Scan for the cell matching the given text and deliver its (X, Y) coordinate at center. 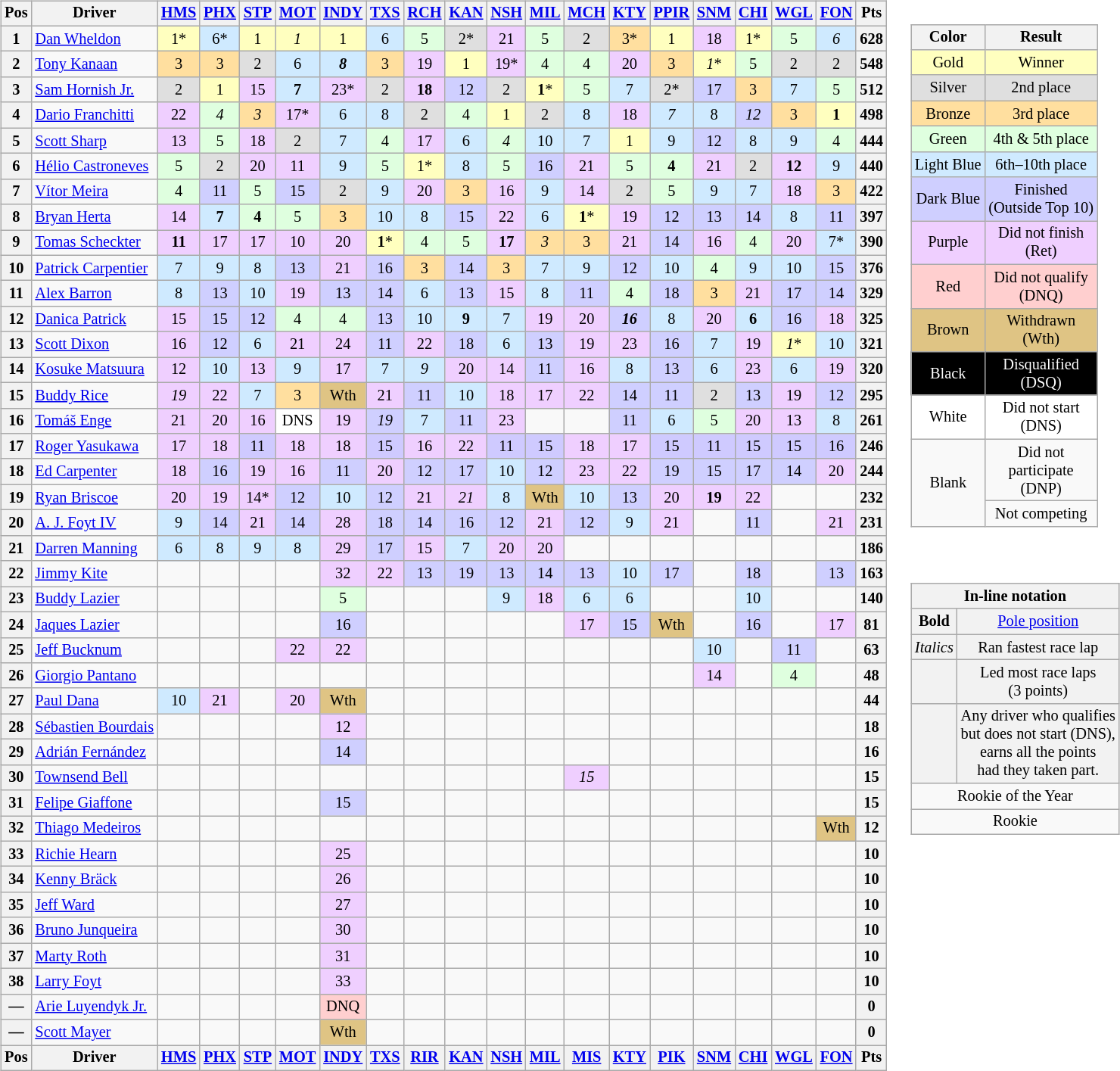
Red (947, 286)
PIK (672, 1058)
34 (16, 880)
Did not finish(Ret) (1041, 243)
232 (871, 497)
White (947, 417)
Ryan Briscoe (94, 497)
Jeff Ward (94, 905)
MIS (586, 1058)
Green (947, 139)
Dario Franchitti (94, 115)
Arie Luyendyk Jr. (94, 1007)
A. J. Foyt IV (94, 523)
Felipe Giaffone (94, 803)
Dan Wheldon (94, 39)
Any driver who qualifiesbut does not start (DNS),earns all the pointshad they taken part. (1038, 743)
Hélio Castroneves (94, 167)
Tomáš Enge (94, 421)
7* (837, 243)
35 (16, 905)
321 (871, 344)
163 (871, 574)
Jeff Bucknum (94, 650)
Thiago Medeiros (94, 829)
Dark Blue (947, 199)
Result (1041, 37)
Giorgio Pantano (94, 676)
38 (16, 982)
444 (871, 141)
Richie Hearn (94, 854)
3rd place (1041, 114)
320 (871, 370)
231 (871, 523)
6th–10th place (1041, 164)
17* (297, 115)
140 (871, 599)
Townsend Bell (94, 777)
Paul Dana (94, 701)
261 (871, 421)
Darren Manning (94, 548)
Jimmy Kite (94, 574)
Scott Sharp (94, 141)
DNQ (343, 1007)
329 (871, 294)
In-line notation (1016, 596)
548 (871, 64)
Italics (934, 647)
422 (871, 191)
397 (871, 217)
Scott Dixon (94, 344)
Black (947, 374)
Withdrawn(Wth) (1041, 330)
Patrick Carpentier (94, 268)
Winner (1041, 63)
Kosuke Matsuura (94, 370)
244 (871, 472)
Rookie (1016, 822)
2nd place (1041, 88)
Sébastien Bourdais (94, 727)
Ran fastest race lap (1038, 647)
Marty Roth (94, 956)
Led most race laps(3 points) (1038, 682)
Scott Mayer (94, 1032)
440 (871, 167)
Bold (934, 621)
Disqualified(DSQ) (1041, 374)
Roger Yasukawa (94, 447)
325 (871, 319)
Finished(Outside Top 10) (1041, 199)
RCH (424, 14)
Brown (947, 330)
23* (343, 90)
37 (16, 956)
512 (871, 90)
36 (16, 930)
Silver (947, 88)
Ed Carpenter (94, 472)
376 (871, 268)
44 (871, 701)
19* (506, 64)
3* (630, 39)
Pole position (1038, 621)
DNS (297, 421)
6* (219, 39)
PPIR (672, 14)
Did notparticipate(DNP) (1041, 470)
Gold (947, 63)
Blank (947, 483)
Larry Foyt (94, 982)
Bruno Junqueira (94, 930)
246 (871, 447)
Adrián Fernández (94, 752)
Vítor Meira (94, 191)
14* (257, 497)
81 (871, 624)
628 (871, 39)
Bryan Herta (94, 217)
Tomas Scheckter (94, 243)
48 (871, 676)
Did not start(DNS) (1041, 417)
63 (871, 650)
Did not qualify(DNQ) (1041, 286)
Bronze (947, 114)
Danica Patrick (94, 319)
Kenny Bräck (94, 880)
390 (871, 243)
Tony Kanaan (94, 64)
Jaques Lazier (94, 624)
Buddy Rice (94, 395)
Buddy Lazier (94, 599)
RIR (424, 1058)
Purple (947, 243)
MCH (586, 14)
Not competing (1041, 514)
Rookie of the Year (1016, 796)
Sam Hornish Jr. (94, 90)
Color (947, 37)
4th & 5th place (1041, 139)
186 (871, 548)
498 (871, 115)
295 (871, 395)
Alex Barron (94, 294)
Light Blue (947, 164)
